Output the (x, y) coordinate of the center of the cell containing the given text.  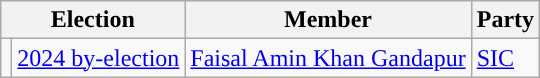
Member (328, 20)
SIC (505, 58)
Party (505, 20)
Election (93, 20)
Faisal Amin Khan Gandapur (328, 58)
2024 by-election (98, 58)
